Detect which cell encompasses the target text, then output its (x, y) center coordinate. 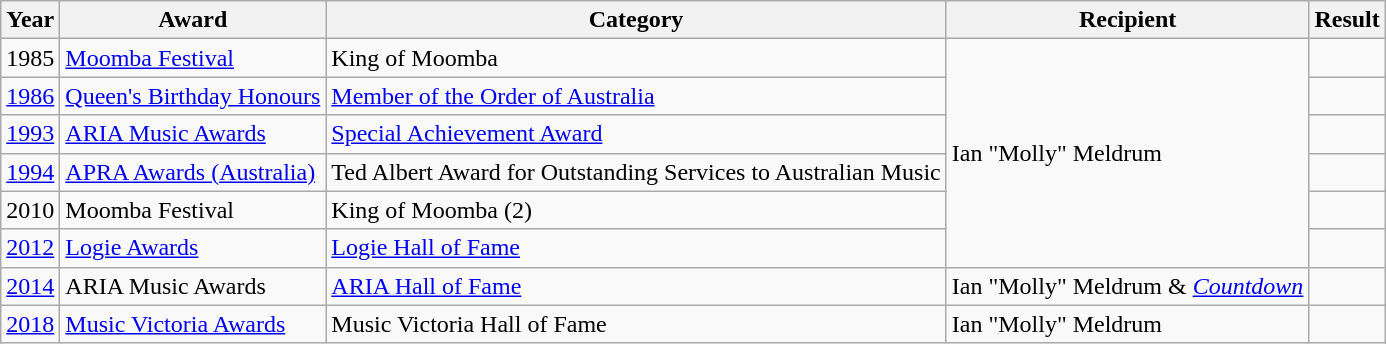
2018 (30, 324)
King of Moomba (636, 58)
Member of the Order of Australia (636, 96)
Award (193, 20)
APRA Awards (Australia) (193, 172)
Year (30, 20)
2014 (30, 286)
1986 (30, 96)
1985 (30, 58)
King of Moomba (2) (636, 210)
Logie Awards (193, 248)
Music Victoria Awards (193, 324)
Special Achievement Award (636, 134)
Category (636, 20)
2012 (30, 248)
Recipient (1128, 20)
ARIA Hall of Fame (636, 286)
Ian "Molly" Meldrum & Countdown (1128, 286)
1994 (30, 172)
1993 (30, 134)
Logie Hall of Fame (636, 248)
2010 (30, 210)
Result (1347, 20)
Queen's Birthday Honours (193, 96)
Music Victoria Hall of Fame (636, 324)
Ted Albert Award for Outstanding Services to Australian Music (636, 172)
